Determine the (x, y) coordinate at the center of the cell enclosing the given text.  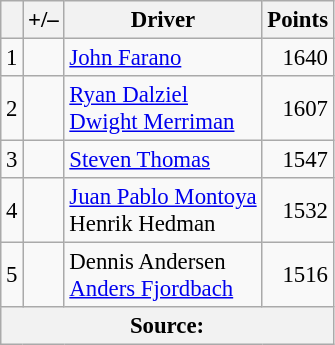
1607 (298, 108)
Ryan Dalziel Dwight Merriman (163, 108)
Driver (163, 20)
Dennis Andersen Anders Fjordbach (163, 276)
4 (12, 210)
Juan Pablo Montoya Henrik Hedman (163, 210)
1516 (298, 276)
Steven Thomas (163, 160)
1532 (298, 210)
+/– (44, 20)
5 (12, 276)
2 (12, 108)
1640 (298, 58)
John Farano (163, 58)
3 (12, 160)
Points (298, 20)
1547 (298, 160)
1 (12, 58)
